Determine the (X, Y) coordinate at the center of the cell enclosing the given text.  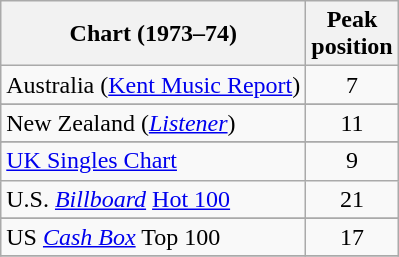
UK Singles Chart (154, 161)
17 (352, 237)
New Zealand (Listener) (154, 123)
Australia (Kent Music Report) (154, 85)
7 (352, 85)
U.S. Billboard Hot 100 (154, 199)
11 (352, 123)
Chart (1973–74) (154, 34)
9 (352, 161)
21 (352, 199)
Peakposition (352, 34)
US Cash Box Top 100 (154, 237)
